Find where the given text appears and provide that cell's center as (X, Y) coordinate. 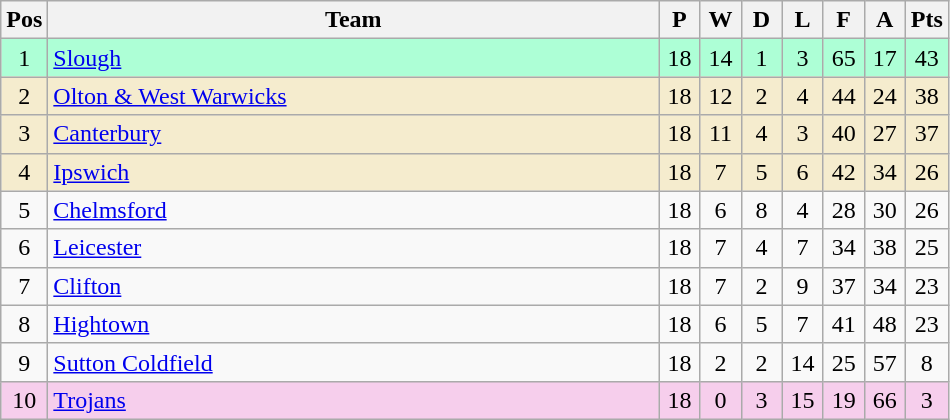
65 (844, 58)
40 (844, 134)
17 (884, 58)
19 (844, 400)
28 (844, 210)
Ipswich (354, 172)
D (762, 20)
66 (884, 400)
Canterbury (354, 134)
Hightown (354, 324)
A (884, 20)
Olton & West Warwicks (354, 96)
Sutton Coldfield (354, 362)
F (844, 20)
27 (884, 134)
Chelmsford (354, 210)
L (802, 20)
44 (844, 96)
W (720, 20)
0 (720, 400)
Slough (354, 58)
57 (884, 362)
P (680, 20)
Leicester (354, 248)
Clifton (354, 286)
Trojans (354, 400)
Pts (926, 20)
Pos (24, 20)
30 (884, 210)
48 (884, 324)
43 (926, 58)
15 (802, 400)
10 (24, 400)
42 (844, 172)
12 (720, 96)
41 (844, 324)
11 (720, 134)
24 (884, 96)
Team (354, 20)
